Find where the given text appears and provide that cell's center as [x, y] coordinate. 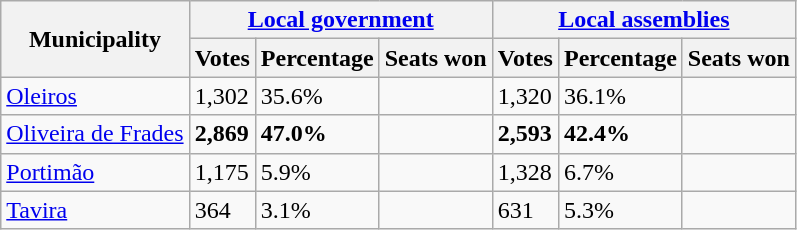
36.1% [620, 96]
1,328 [525, 172]
47.0% [317, 134]
1,302 [222, 96]
5.9% [317, 172]
1,175 [222, 172]
5.3% [620, 210]
Oliveira de Frades [95, 134]
364 [222, 210]
2,593 [525, 134]
Oleiros [95, 96]
6.7% [620, 172]
Local government [340, 20]
1,320 [525, 96]
Tavira [95, 210]
3.1% [317, 210]
Municipality [95, 39]
42.4% [620, 134]
Local assemblies [644, 20]
631 [525, 210]
Portimão [95, 172]
2,869 [222, 134]
35.6% [317, 96]
